Search for the cell housing the specified text and yield its (X, Y) center coordinate. 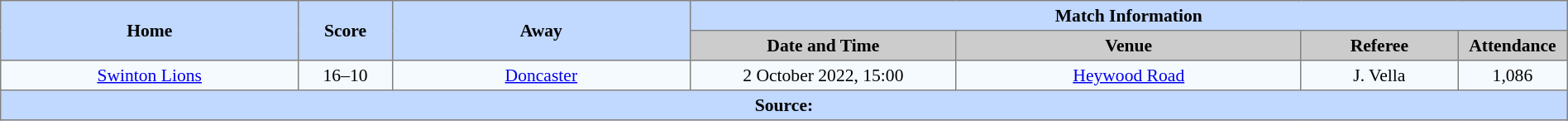
Date and Time (823, 46)
Home (150, 31)
Away (541, 31)
J. Vella (1379, 75)
1,086 (1513, 75)
Swinton Lions (150, 75)
Referee (1379, 46)
Match Information (1128, 16)
Source: (784, 105)
2 October 2022, 15:00 (823, 75)
Heywood Road (1128, 75)
16–10 (346, 75)
Attendance (1513, 46)
Doncaster (541, 75)
Venue (1128, 46)
Score (346, 31)
